Extract the [x, y] coordinate from the center of the cell holding the provided text.  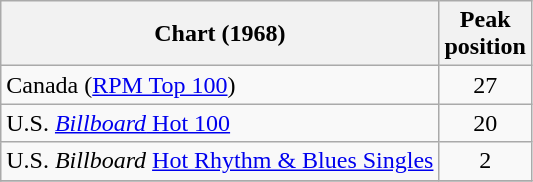
Canada (RPM Top 100) [220, 85]
20 [485, 123]
Chart (1968) [220, 34]
U.S. Billboard Hot Rhythm & Blues Singles [220, 161]
2 [485, 161]
U.S. Billboard Hot 100 [220, 123]
Peakposition [485, 34]
27 [485, 85]
